Identify which cell holds the provided text, then report its [x, y] central coordinate. 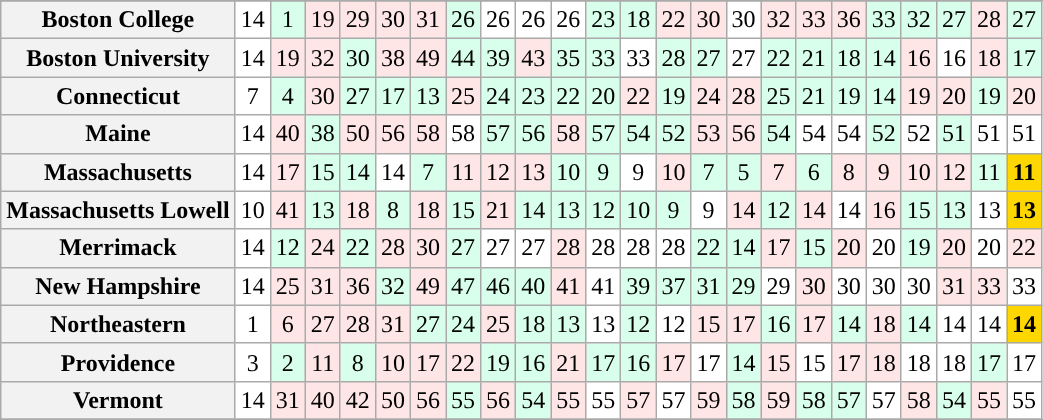
46 [498, 286]
2 [288, 362]
44 [464, 58]
Boston University [118, 58]
Maine [118, 134]
35 [568, 58]
43 [534, 58]
4 [288, 96]
Massachusetts Lowell [118, 210]
Boston College [118, 20]
Vermont [118, 400]
New Hampshire [118, 286]
42 [358, 400]
Merrimack [118, 248]
5 [744, 172]
Northeastern [118, 324]
Massachusetts [118, 172]
Connecticut [118, 96]
Providence [118, 362]
47 [464, 286]
3 [252, 362]
37 [674, 286]
53 [708, 134]
